Search for the cell housing the specified text and yield its [X, Y] center coordinate. 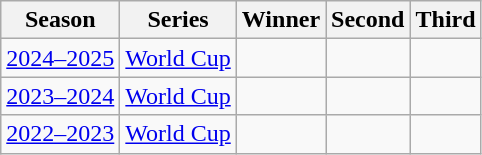
Winner [280, 20]
2024–2025 [60, 58]
2022–2023 [60, 134]
Series [178, 20]
Second [368, 20]
Third [446, 20]
2023–2024 [60, 96]
Season [60, 20]
